Locate the cell with the specified text and output its [X, Y] center coordinate. 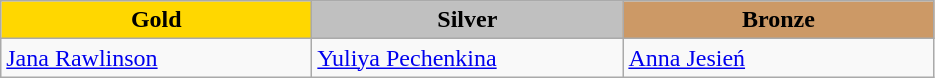
Bronze [778, 20]
Gold [156, 20]
Jana Rawlinson [156, 58]
Yuliya Pechenkina [468, 58]
Anna Jesień [778, 58]
Silver [468, 20]
